Return the [x, y] coordinate for the center point of the cell that contains the specified text.  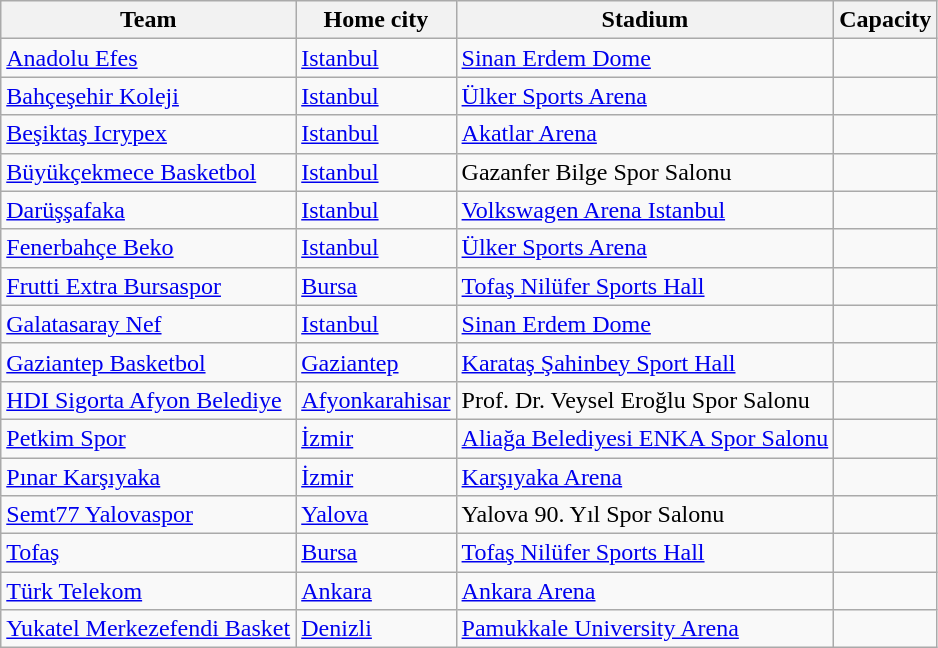
Gaziantep Basketbol [148, 362]
Pamukkale University Arena [645, 629]
Capacity [886, 20]
Denizli [376, 629]
Yalova 90. Yıl Spor Salonu [645, 515]
Büyükçekmece Basketbol [148, 172]
Türk Telekom [148, 591]
Gazanfer Bilge Spor Salonu [645, 172]
Prof. Dr. Veysel Eroğlu Spor Salonu [645, 400]
Fenerbahçe Beko [148, 248]
Afyonkarahisar [376, 400]
Tofaş [148, 553]
Ankara Arena [645, 591]
Karşıyaka Arena [645, 477]
Yalova [376, 515]
Petkim Spor [148, 438]
Pınar Karşıyaka [148, 477]
Beşiktaş Icrypex [148, 134]
Stadium [645, 20]
Team [148, 20]
Bahçeşehir Koleji [148, 96]
Yukatel Merkezefendi Basket [148, 629]
Galatasaray Nef [148, 324]
Akatlar Arena [645, 134]
Volkswagen Arena Istanbul [645, 210]
Karataş Şahinbey Sport Hall [645, 362]
Home city [376, 20]
Gaziantep [376, 362]
HDI Sigorta Afyon Belediye [148, 400]
Frutti Extra Bursaspor [148, 286]
Darüşşafaka [148, 210]
Aliağa Belediyesi ENKA Spor Salonu [645, 438]
Ankara [376, 591]
Semt77 Yalovaspor [148, 515]
Anadolu Efes [148, 58]
